Return (X, Y) of the center of cell containing provided text 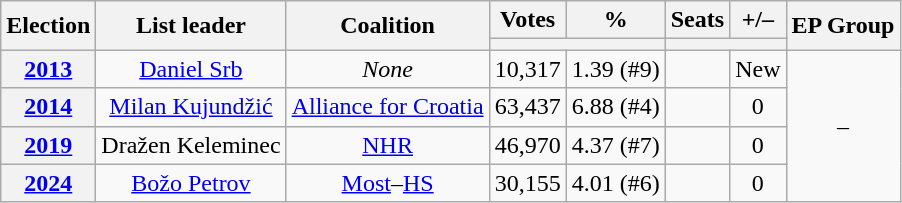
4.37 (#7) (616, 145)
6.88 (#4) (616, 107)
2024 (48, 183)
New (758, 69)
Coalition (388, 26)
+/– (758, 20)
Božo Petrov (191, 183)
Dražen Keleminec (191, 145)
2019 (48, 145)
NHR (388, 145)
Most–HS (388, 183)
– (843, 126)
List leader (191, 26)
63,437 (528, 107)
EP Group (843, 26)
4.01 (#6) (616, 183)
Votes (528, 20)
Milan Kujundžić (191, 107)
10,317 (528, 69)
None (388, 69)
46,970 (528, 145)
Daniel Srb (191, 69)
% (616, 20)
2013 (48, 69)
Seats (697, 20)
2014 (48, 107)
1.39 (#9) (616, 69)
Election (48, 26)
Alliance for Croatia (388, 107)
30,155 (528, 183)
